Return [x, y] of the center of cell containing provided text 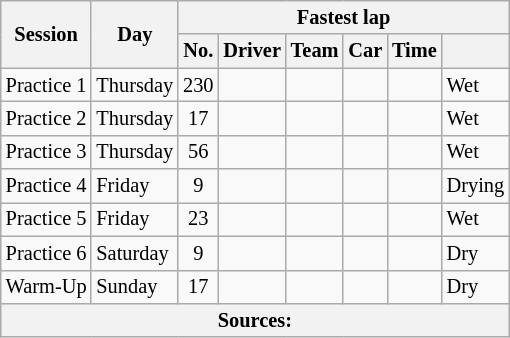
No. [198, 51]
Drying [476, 186]
56 [198, 152]
Practice 6 [46, 253]
Sources: [255, 320]
Practice 3 [46, 152]
Saturday [134, 253]
Practice 2 [46, 118]
Sunday [134, 287]
Time [414, 51]
Driver [252, 51]
Practice 1 [46, 85]
Session [46, 34]
230 [198, 85]
Day [134, 34]
Practice 5 [46, 219]
Car [365, 51]
23 [198, 219]
Practice 4 [46, 186]
Warm-Up [46, 287]
Fastest lap [344, 17]
Team [315, 51]
